Extract the (X, Y) coordinate from the center of the cell holding the provided text.  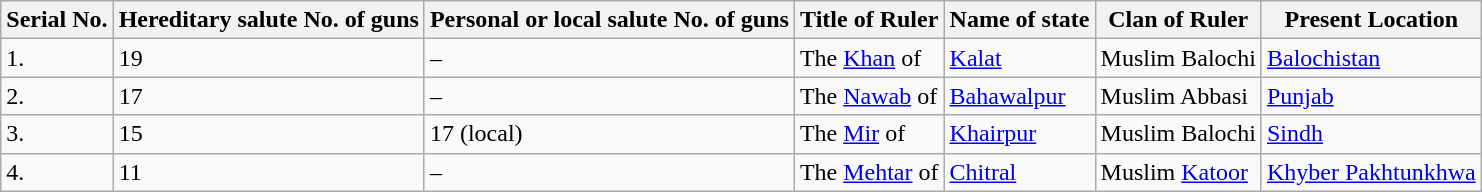
Name of state (1020, 20)
Khyber Pakhtunkhwa (1371, 172)
Chitral (1020, 172)
The Mehtar of (869, 172)
Clan of Ruler (1178, 20)
Muslim Katoor (1178, 172)
The Mir of (869, 134)
3. (57, 134)
4. (57, 172)
Punjab (1371, 96)
Khairpur (1020, 134)
Sindh (1371, 134)
1. (57, 58)
The Nawab of (869, 96)
Personal or local salute No. of guns (609, 20)
17 (268, 96)
Muslim Abbasi (1178, 96)
Hereditary salute No. of guns (268, 20)
Kalat (1020, 58)
Title of Ruler (869, 20)
Present Location (1371, 20)
The Khan of (869, 58)
17 (local) (609, 134)
15 (268, 134)
11 (268, 172)
19 (268, 58)
Bahawalpur (1020, 96)
Balochistan (1371, 58)
Serial No. (57, 20)
2. (57, 96)
